From the cell containing the given text, extract its center point as (X, Y) coordinate. 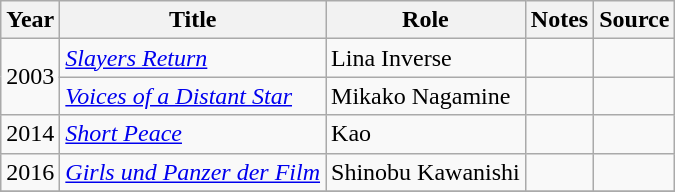
Year (30, 20)
Kao (426, 134)
2014 (30, 134)
Slayers Return (193, 58)
Mikako Nagamine (426, 96)
2003 (30, 77)
Short Peace (193, 134)
Lina Inverse (426, 58)
Girls und Panzer der Film (193, 172)
Title (193, 20)
Voices of a Distant Star (193, 96)
Source (634, 20)
Shinobu Kawanishi (426, 172)
Role (426, 20)
2016 (30, 172)
Notes (559, 20)
